For the text-containing cell, return its midpoint in [x, y] coordinate format. 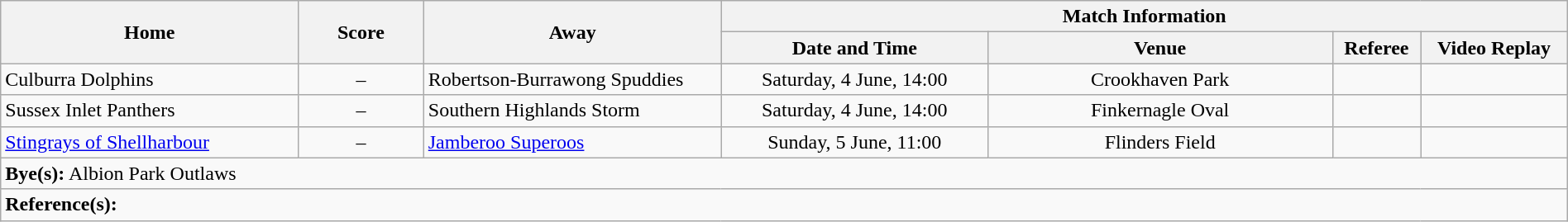
Culburra Dolphins [150, 79]
Referee [1376, 48]
Home [150, 32]
Video Replay [1494, 48]
Southern Highlands Storm [572, 111]
Crookhaven Park [1159, 79]
Score [361, 32]
Sussex Inlet Panthers [150, 111]
Stingrays of Shellharbour [150, 142]
Bye(s): Albion Park Outlaws [784, 173]
Sunday, 5 June, 11:00 [854, 142]
Reference(s): [784, 205]
Away [572, 32]
Venue [1159, 48]
Date and Time [854, 48]
Finkernagle Oval [1159, 111]
Robertson-Burrawong Spuddies [572, 79]
Jamberoo Superoos [572, 142]
Match Information [1145, 17]
Flinders Field [1159, 142]
